Capture the cell that displays the provided text and extract its (x, y) central coordinate. 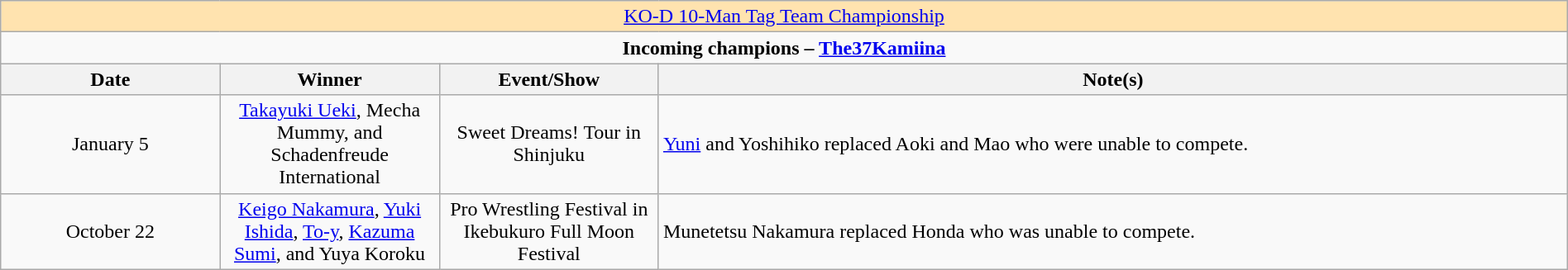
January 5 (111, 144)
KO-D 10-Man Tag Team Championship (784, 17)
Pro Wrestling Festival in Ikebukuro Full Moon Festival (549, 231)
Note(s) (1113, 79)
October 22 (111, 231)
Date (111, 79)
Keigo Nakamura, Yuki Ishida, To-y, Kazuma Sumi, and Yuya Koroku (329, 231)
Munetetsu Nakamura replaced Honda who was unable to compete. (1113, 231)
Incoming champions – The37Kamiina (784, 48)
Winner (329, 79)
Takayuki Ueki, Mecha Mummy, and Schadenfreude International (329, 144)
Yuni and Yoshihiko replaced Aoki and Mao who were unable to compete. (1113, 144)
Sweet Dreams! Tour in Shinjuku (549, 144)
Event/Show (549, 79)
